Provide the [x, y] coordinate of the cell's center where the given text is located.  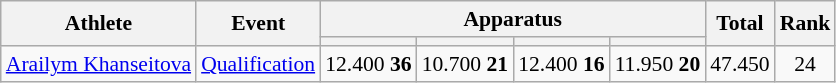
10.700 21 [465, 64]
Qualification [258, 64]
24 [806, 64]
Athlete [98, 24]
12.400 16 [561, 64]
12.400 36 [368, 64]
Event [258, 24]
47.450 [740, 64]
Total [740, 24]
11.950 20 [658, 64]
Arailym Khanseitova [98, 64]
Rank [806, 24]
Apparatus [512, 19]
